Find where the given text appears and provide that cell's center as (X, Y) coordinate. 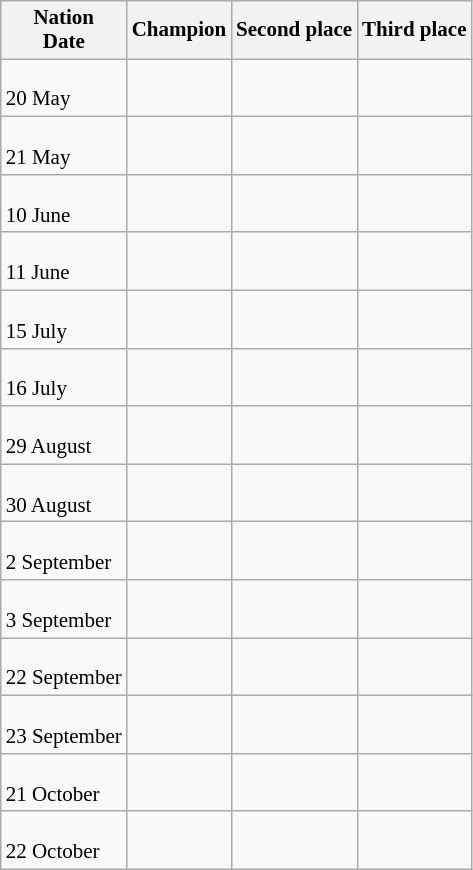
22 October (64, 840)
10 June (64, 203)
22 September (64, 667)
Second place (294, 30)
30 August (64, 493)
29 August (64, 435)
20 May (64, 88)
Champion (179, 30)
21 October (64, 782)
16 July (64, 377)
3 September (64, 609)
2 September (64, 551)
15 July (64, 319)
21 May (64, 146)
11 June (64, 261)
Nation Date (64, 30)
Third place (414, 30)
23 September (64, 724)
